For the text-containing cell, return its midpoint in (x, y) coordinate format. 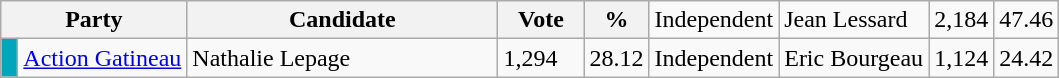
Action Gatineau (102, 58)
24.42 (1026, 58)
Vote (541, 20)
47.46 (1026, 20)
Jean Lessard (854, 20)
Nathalie Lepage (342, 58)
28.12 (616, 58)
Candidate (342, 20)
Party (94, 20)
1,124 (962, 58)
1,294 (541, 58)
% (616, 20)
2,184 (962, 20)
Eric Bourgeau (854, 58)
